Determine the (x, y) coordinate at the center of the cell enclosing the given text.  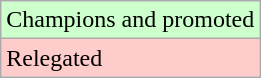
Relegated (130, 58)
Champions and promoted (130, 20)
